Return the (x, y) coordinate for the center point of the cell that contains the specified text.  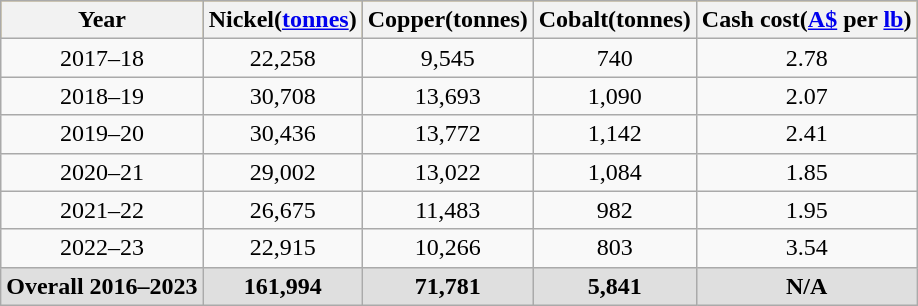
N/A (806, 286)
29,002 (282, 172)
Copper(tonnes) (448, 20)
1.85 (806, 172)
Cobalt(tonnes) (614, 20)
1.95 (806, 210)
22,258 (282, 58)
26,675 (282, 210)
2020–21 (102, 172)
161,994 (282, 286)
30,708 (282, 96)
Nickel(tonnes) (282, 20)
10,266 (448, 248)
1,084 (614, 172)
2.78 (806, 58)
2022–23 (102, 248)
30,436 (282, 134)
Cash cost(A$ per lb) (806, 20)
2017–18 (102, 58)
13,022 (448, 172)
740 (614, 58)
22,915 (282, 248)
13,693 (448, 96)
803 (614, 248)
Overall 2016–2023 (102, 286)
13,772 (448, 134)
9,545 (448, 58)
2019–20 (102, 134)
11,483 (448, 210)
2.41 (806, 134)
2021–22 (102, 210)
2018–19 (102, 96)
71,781 (448, 286)
982 (614, 210)
2.07 (806, 96)
1,142 (614, 134)
5,841 (614, 286)
3.54 (806, 248)
1,090 (614, 96)
Year (102, 20)
